Determine the [x, y] coordinate at the center of the cell enclosing the given text.  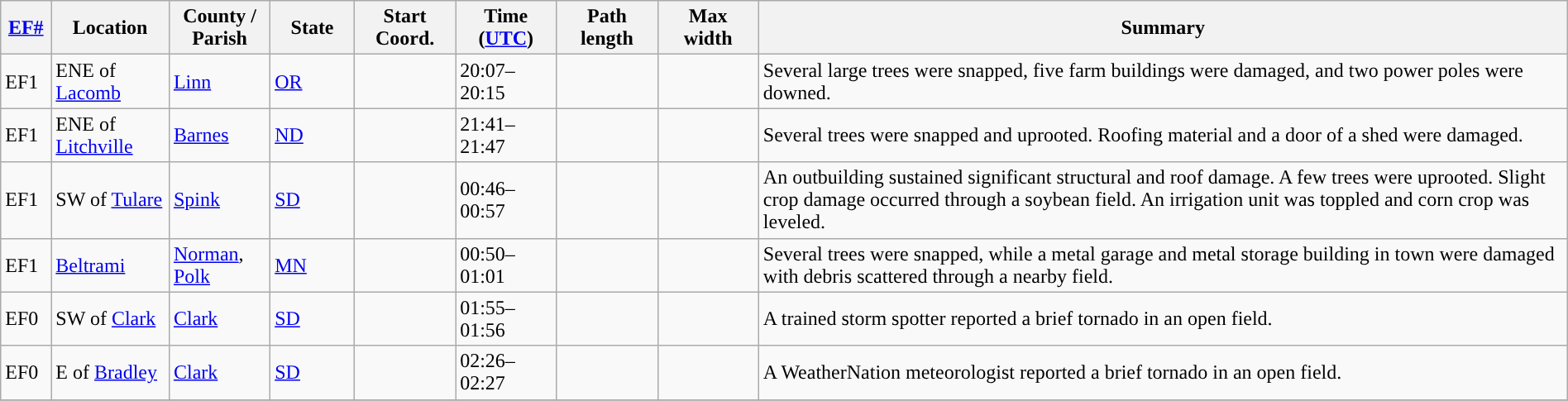
00:46–00:57 [506, 200]
Beltrami [111, 265]
A WeatherNation meteorologist reported a brief tornado in an open field. [1163, 372]
SW of Clark [111, 319]
OR [313, 81]
Spink [219, 200]
ENE of Litchville [111, 136]
ENE of Lacomb [111, 81]
Linn [219, 81]
ND [313, 136]
State [313, 28]
E of Bradley [111, 372]
01:55–01:56 [506, 319]
MN [313, 265]
Location [111, 28]
County / Parish [219, 28]
Several trees were snapped, while a metal garage and metal storage building in town were damaged with debris scattered through a nearby field. [1163, 265]
00:50–01:01 [506, 265]
Path length [607, 28]
Start Coord. [404, 28]
Several trees were snapped and uprooted. Roofing material and a door of a shed were damaged. [1163, 136]
Time (UTC) [506, 28]
20:07–20:15 [506, 81]
02:26–02:27 [506, 372]
EF# [26, 28]
Barnes [219, 136]
Several large trees were snapped, five farm buildings were damaged, and two power poles were downed. [1163, 81]
Summary [1163, 28]
Norman, Polk [219, 265]
A trained storm spotter reported a brief tornado in an open field. [1163, 319]
Max width [708, 28]
SW of Tulare [111, 200]
21:41–21:47 [506, 136]
